Output the [x, y] coordinate of the center of the cell containing the given text.  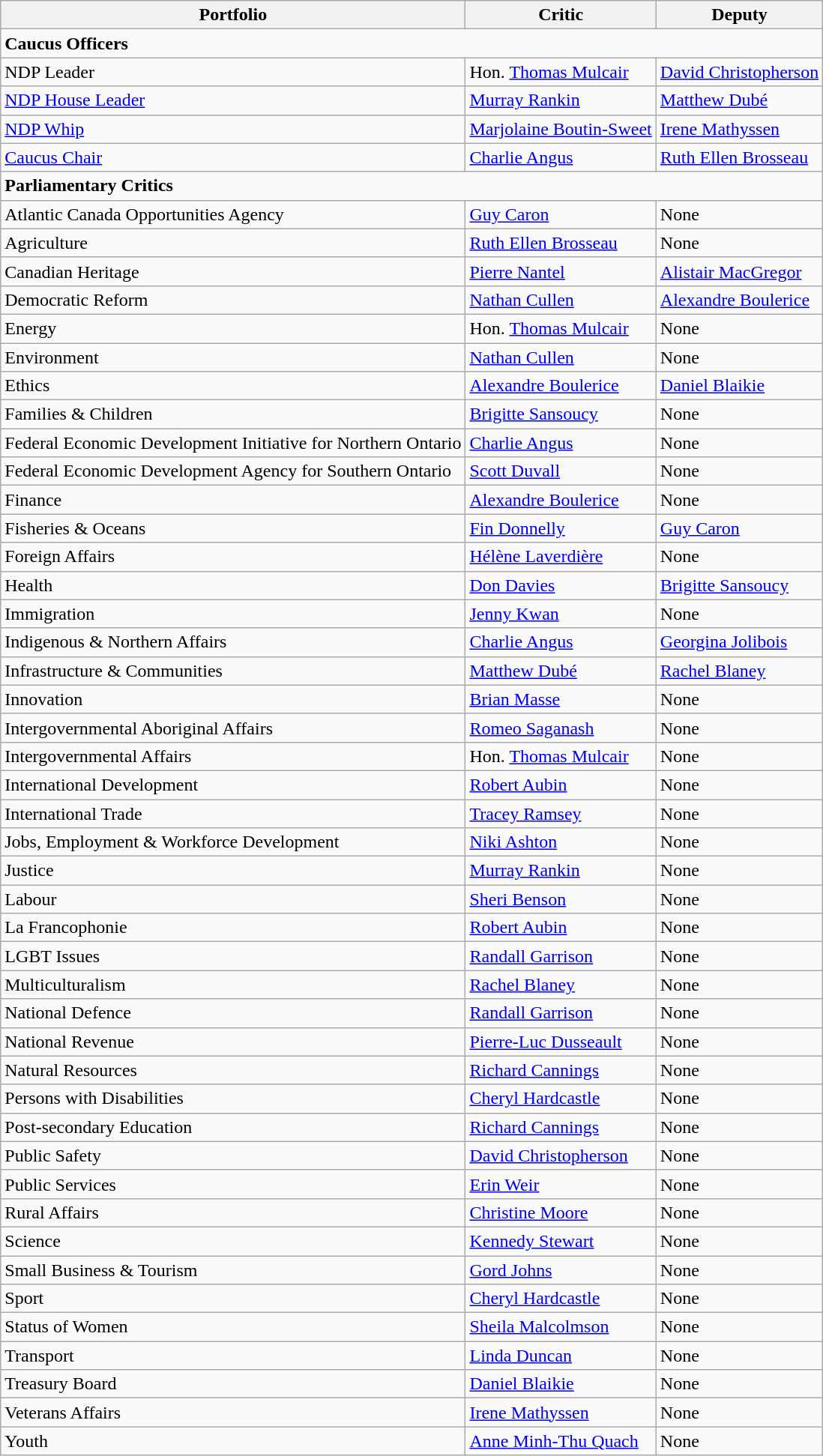
Jenny Kwan [561, 614]
Labour [233, 899]
Critic [561, 15]
Democratic Reform [233, 300]
Sheila Malcolmson [561, 1327]
Atlantic Canada Opportunities Agency [233, 214]
Gord Johns [561, 1270]
Kennedy Stewart [561, 1241]
Erin Weir [561, 1184]
Parliamentary Critics [412, 186]
International Development [233, 785]
Natural Resources [233, 1070]
Don Davies [561, 585]
Youth [233, 1441]
Pierre Nantel [561, 271]
Caucus Officers [412, 43]
Sport [233, 1299]
Jobs, Employment & Workforce Development [233, 842]
Marjolaine Boutin-Sweet [561, 129]
Pierre-Luc Dusseault [561, 1042]
Finance [233, 500]
National Revenue [233, 1042]
Justice [233, 871]
Transport [233, 1356]
Portfolio [233, 15]
National Defence [233, 1013]
Public Services [233, 1184]
Post-secondary Education [233, 1127]
Sheri Benson [561, 899]
La Francophonie [233, 928]
Treasury Board [233, 1384]
Romeo Saganash [561, 728]
Status of Women [233, 1327]
Indigenous & Northern Affairs [233, 642]
Immigration [233, 614]
International Trade [233, 813]
Environment [233, 357]
Federal Economic Development Agency for Southern Ontario [233, 471]
Intergovernmental Affairs [233, 756]
Scott Duvall [561, 471]
Fin Donnelly [561, 528]
Agriculture [233, 243]
Hélène Laverdière [561, 557]
Alistair MacGregor [739, 271]
Rural Affairs [233, 1212]
Health [233, 585]
Ethics [233, 386]
Deputy [739, 15]
Infrastructure & Communities [233, 671]
Canadian Heritage [233, 271]
LGBT Issues [233, 956]
NDP House Leader [233, 100]
Caucus Chair [233, 157]
Innovation [233, 699]
Foreign Affairs [233, 557]
NDP Whip [233, 129]
NDP Leader [233, 72]
Christine Moore [561, 1212]
Anne Minh-Thu Quach [561, 1441]
Linda Duncan [561, 1356]
Georgina Jolibois [739, 642]
Fisheries & Oceans [233, 528]
Multiculturalism [233, 985]
Public Safety [233, 1156]
Small Business & Tourism [233, 1270]
Federal Economic Development Initiative for Northern Ontario [233, 443]
Families & Children [233, 414]
Persons with Disabilities [233, 1099]
Energy [233, 328]
Niki Ashton [561, 842]
Brian Masse [561, 699]
Intergovernmental Aboriginal Affairs [233, 728]
Science [233, 1241]
Tracey Ramsey [561, 813]
Veterans Affairs [233, 1413]
